Output the (X, Y) coordinate of the center of the cell containing the given text.  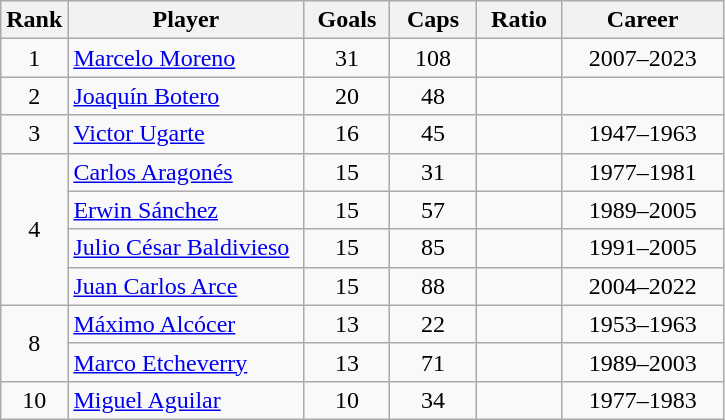
1989–2003 (642, 362)
Carlos Aragonés (186, 172)
Máximo Alcócer (186, 324)
1 (34, 58)
85 (433, 248)
45 (433, 134)
Goals (347, 20)
Joaquín Botero (186, 96)
34 (433, 400)
22 (433, 324)
Rank (34, 20)
Player (186, 20)
1977–1981 (642, 172)
Marcelo Moreno (186, 58)
2 (34, 96)
Caps (433, 20)
8 (34, 343)
Career (642, 20)
57 (433, 210)
3 (34, 134)
48 (433, 96)
1947–1963 (642, 134)
Victor Ugarte (186, 134)
20 (347, 96)
1977–1983 (642, 400)
16 (347, 134)
2007–2023 (642, 58)
4 (34, 229)
1953–1963 (642, 324)
71 (433, 362)
108 (433, 58)
Ratio (519, 20)
2004–2022 (642, 286)
Marco Etcheverry (186, 362)
1991–2005 (642, 248)
1989–2005 (642, 210)
Juan Carlos Arce (186, 286)
Miguel Aguilar (186, 400)
Erwin Sánchez (186, 210)
88 (433, 286)
Julio César Baldivieso (186, 248)
